From the cell containing the given text, extract its center point as [X, Y] coordinate. 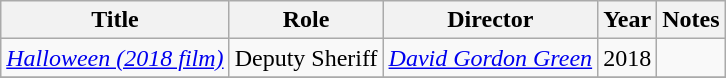
Notes [691, 20]
Title [115, 20]
David Gordon Green [490, 58]
Halloween (2018 film) [115, 58]
Director [490, 20]
Role [306, 20]
Year [628, 20]
Deputy Sheriff [306, 58]
2018 [628, 58]
